Find where the given text appears and provide that cell's center as (X, Y) coordinate. 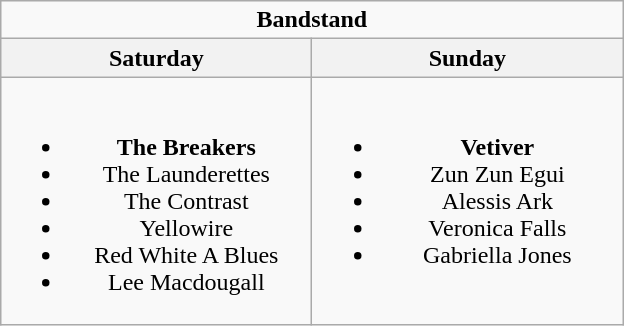
The BreakersThe LaunderettesThe ContrastYellowireRed White A BluesLee Macdougall (156, 201)
VetiverZun Zun EguiAlessis ArkVeronica FallsGabriella Jones (468, 201)
Bandstand (312, 20)
Sunday (468, 58)
Saturday (156, 58)
